Return (x, y) of the center of cell containing provided text 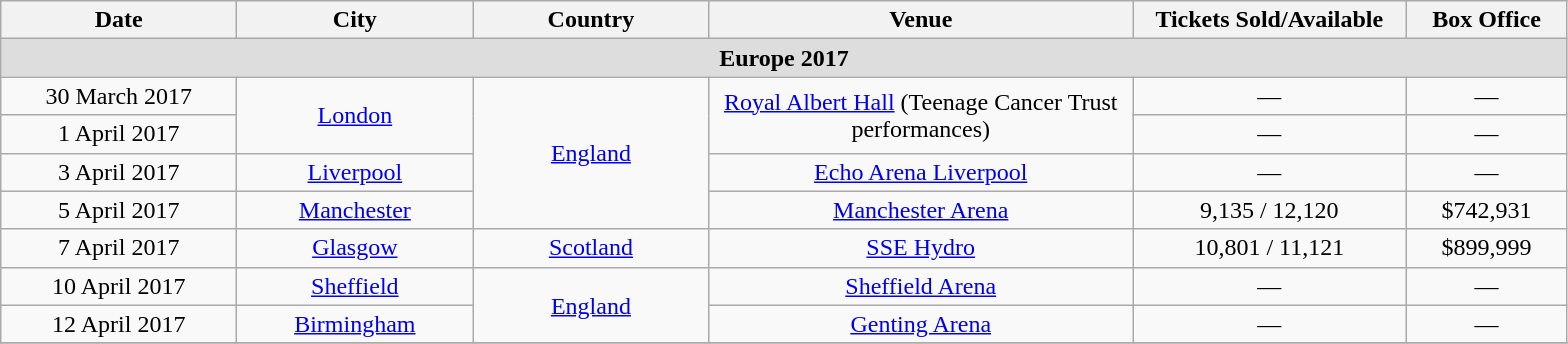
$742,931 (1486, 210)
Box Office (1486, 20)
30 March 2017 (119, 96)
7 April 2017 (119, 248)
3 April 2017 (119, 172)
Liverpool (355, 172)
5 April 2017 (119, 210)
Sheffield Arena (921, 286)
Glasgow (355, 248)
Europe 2017 (784, 58)
Birmingham (355, 324)
Date (119, 20)
Echo Arena Liverpool (921, 172)
$899,999 (1486, 248)
10,801 / 11,121 (1269, 248)
1 April 2017 (119, 134)
Genting Arena (921, 324)
Tickets Sold/Available (1269, 20)
Scotland (591, 248)
City (355, 20)
Sheffield (355, 286)
Manchester Arena (921, 210)
Country (591, 20)
SSE Hydro (921, 248)
12 April 2017 (119, 324)
Venue (921, 20)
Royal Albert Hall (Teenage Cancer Trust performances) (921, 115)
London (355, 115)
Manchester (355, 210)
10 April 2017 (119, 286)
9,135 / 12,120 (1269, 210)
